Find where the given text appears and provide that cell's center as [X, Y] coordinate. 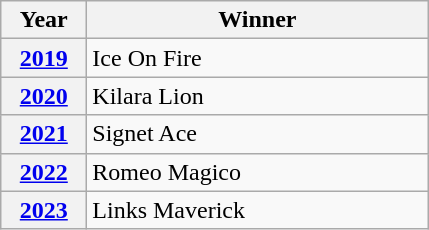
2021 [44, 134]
Kilara Lion [258, 96]
Winner [258, 20]
2019 [44, 58]
Signet Ace [258, 134]
Ice On Fire [258, 58]
Links Maverick [258, 210]
2023 [44, 210]
Romeo Magico [258, 172]
Year [44, 20]
2022 [44, 172]
2020 [44, 96]
